Locate the cell with the specified text and output its [X, Y] center coordinate. 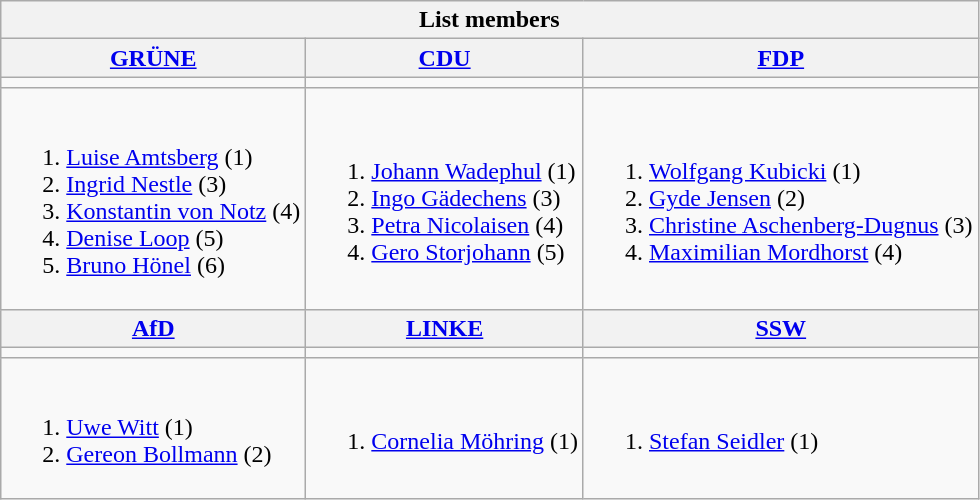
AfD [154, 328]
CDU [445, 58]
LINKE [445, 328]
GRÜNE [154, 58]
Wolfgang Kubicki (1)Gyde Jensen (2)Christine Aschenberg-Dugnus (3)Maximilian Mordhorst (4) [780, 198]
FDP [780, 58]
Johann Wadephul (1)Ingo Gädechens (3)Petra Nicolaisen (4)Gero Storjohann (5) [445, 198]
Cornelia Möhring (1) [445, 428]
Luise Amtsberg (1)Ingrid Nestle (3)Konstantin von Notz (4)Denise Loop (5)Bruno Hönel (6) [154, 198]
Uwe Witt (1)Gereon Bollmann (2) [154, 428]
List members [490, 20]
Stefan Seidler (1) [780, 428]
SSW [780, 328]
